Pinpoint the cell where the given text exists, returning its (X, Y) midpoint coordinate. 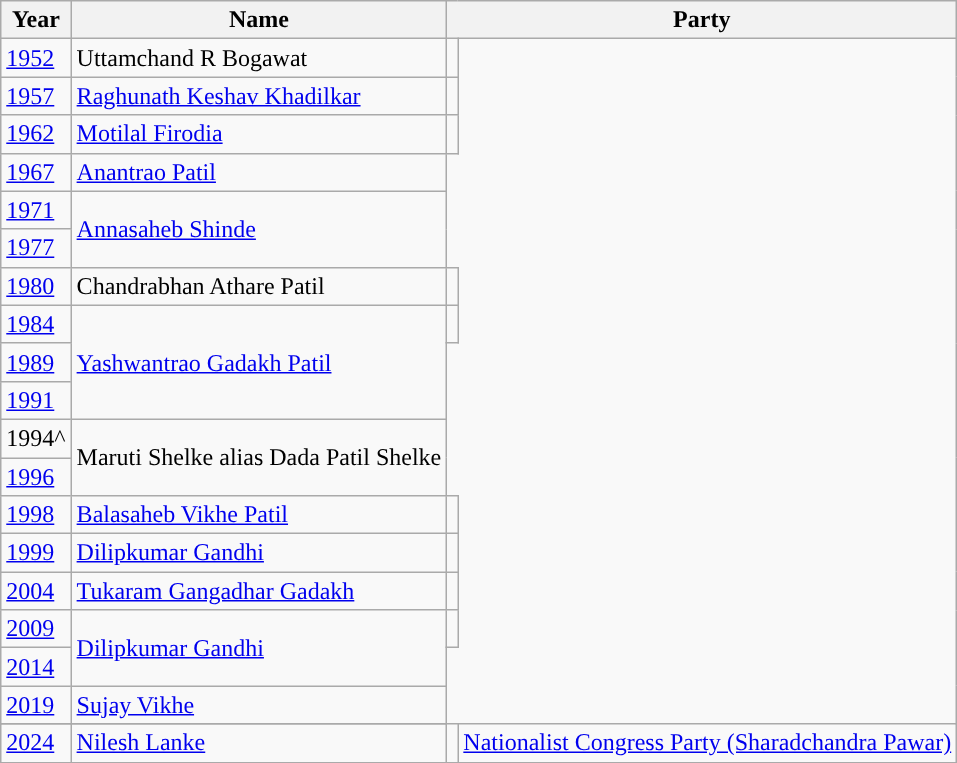
1984 (36, 324)
Anantrao Patil (259, 172)
1994^ (36, 438)
Maruti Shelke alias Dada Patil Shelke (259, 457)
Nilesh Lanke (259, 743)
Yashwantrao Gadakh Patil (259, 362)
1971 (36, 210)
Balasaheb Vikhe Patil (259, 515)
Party (702, 20)
2019 (36, 705)
1989 (36, 362)
Uttamchand R Bogawat (259, 58)
1962 (36, 134)
Motilal Firodia (259, 134)
1998 (36, 515)
Tukaram Gangadhar Gadakh (259, 591)
Year (36, 20)
2014 (36, 667)
Sujay Vikhe (259, 705)
2009 (36, 629)
2024 (36, 743)
Name (259, 20)
Chandrabhan Athare Patil (259, 286)
Raghunath Keshav Khadilkar (259, 96)
1967 (36, 172)
1977 (36, 248)
1999 (36, 553)
Nationalist Congress Party (Sharadchandra Pawar) (708, 743)
2004 (36, 591)
Annasaheb Shinde (259, 229)
1980 (36, 286)
1957 (36, 96)
1991 (36, 400)
1996 (36, 477)
1952 (36, 58)
